Return the (X, Y) coordinate for the center point of the cell that contains the specified text.  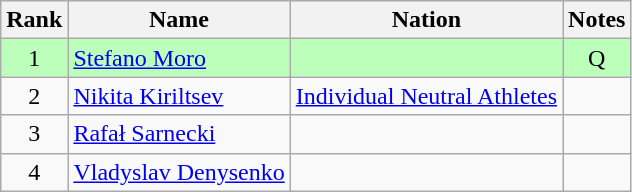
Notes (597, 20)
Rank (34, 20)
Stefano Moro (179, 58)
Nation (426, 20)
Vladyslav Denysenko (179, 172)
Name (179, 20)
Rafał Sarnecki (179, 134)
4 (34, 172)
1 (34, 58)
Nikita Kiriltsev (179, 96)
Q (597, 58)
2 (34, 96)
3 (34, 134)
Individual Neutral Athletes (426, 96)
